Return [x, y] of the center of cell containing provided text 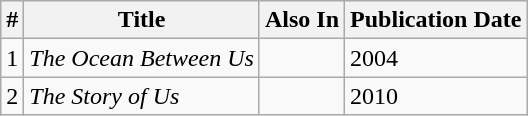
Also In [302, 20]
Title [142, 20]
# [12, 20]
2004 [436, 58]
The Ocean Between Us [142, 58]
2010 [436, 96]
1 [12, 58]
The Story of Us [142, 96]
2 [12, 96]
Publication Date [436, 20]
